Identify which cell holds the provided text, then report its [x, y] central coordinate. 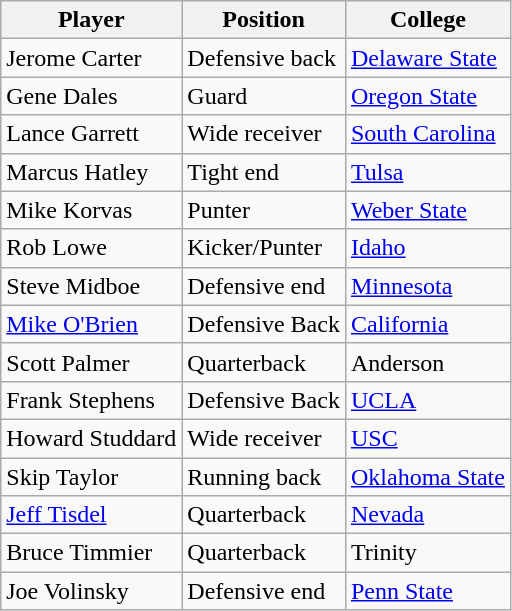
Skip Taylor [92, 477]
UCLA [428, 400]
Jerome Carter [92, 58]
Delaware State [428, 58]
Position [264, 20]
Kicker/Punter [264, 248]
Frank Stephens [92, 400]
Minnesota [428, 286]
Steve Midboe [92, 286]
Gene Dales [92, 96]
Mike Korvas [92, 210]
Tulsa [428, 172]
Oklahoma State [428, 477]
Nevada [428, 515]
Weber State [428, 210]
Lance Garrett [92, 134]
Penn State [428, 591]
College [428, 20]
Anderson [428, 362]
California [428, 324]
Idaho [428, 248]
Howard Studdard [92, 438]
Jeff Tisdel [92, 515]
Player [92, 20]
South Carolina [428, 134]
Running back [264, 477]
USC [428, 438]
Defensive back [264, 58]
Guard [264, 96]
Joe Volinsky [92, 591]
Tight end [264, 172]
Trinity [428, 553]
Punter [264, 210]
Marcus Hatley [92, 172]
Mike O'Brien [92, 324]
Scott Palmer [92, 362]
Bruce Timmier [92, 553]
Oregon State [428, 96]
Rob Lowe [92, 248]
